Search for the cell housing the specified text and yield its (X, Y) center coordinate. 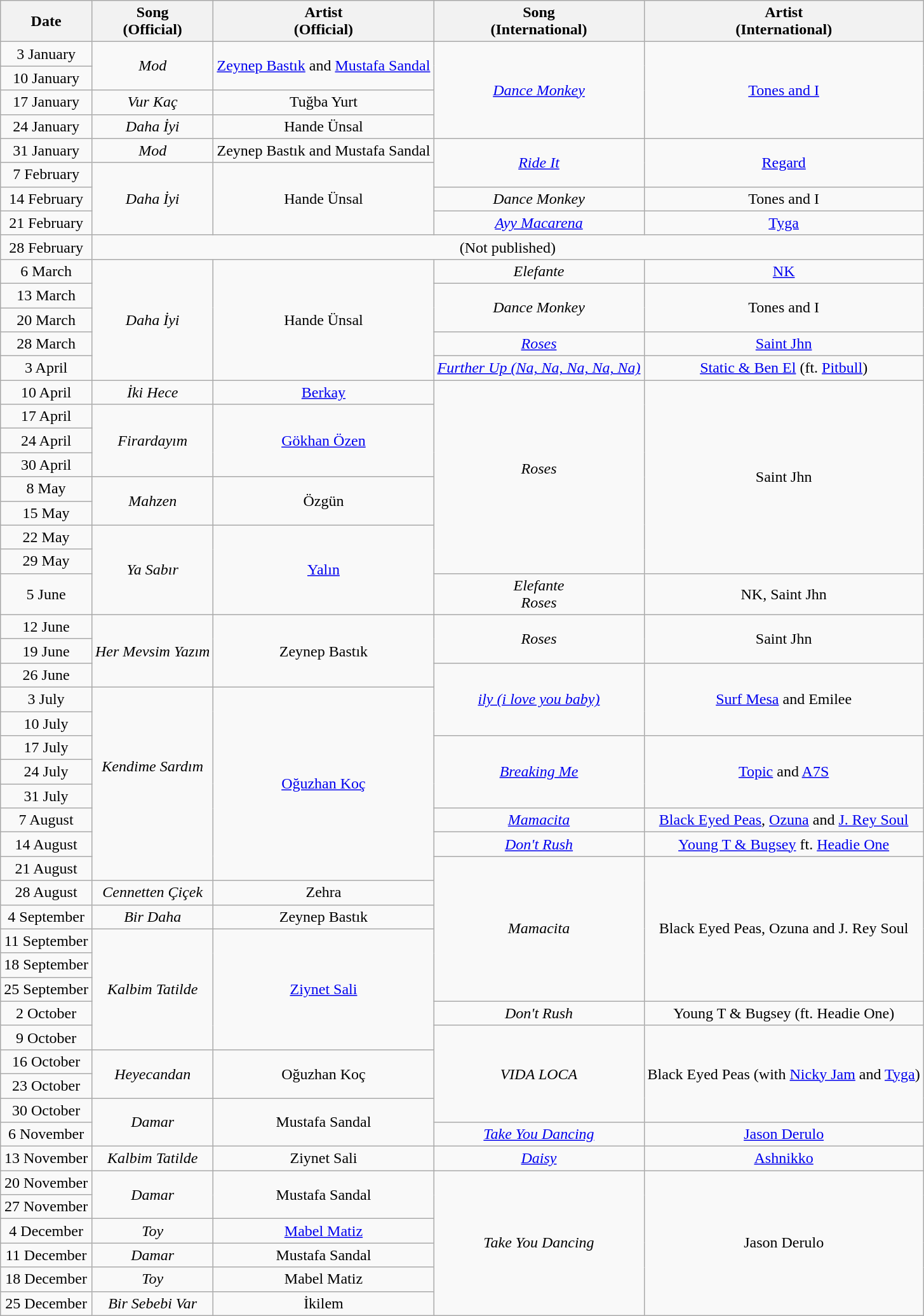
7 February (46, 175)
Artist(Official) (324, 22)
Tuğba Yurt (324, 102)
12 June (46, 627)
Bir Sebebi Var (152, 1303)
Topic and A7S (784, 772)
11 December (46, 1255)
10 April (46, 392)
4 September (46, 917)
Gökhan Özen (324, 441)
Song(Official) (152, 22)
28 March (46, 344)
4 December (46, 1231)
Ride It (539, 163)
Firardayım (152, 441)
25 December (46, 1303)
Artist (International) (784, 22)
Her Mevsim Yazım (152, 651)
Breaking Me (539, 772)
27 November (46, 1207)
Elefante (539, 271)
Bir Daha (152, 917)
17 July (46, 748)
(Not published) (507, 247)
Tyga (784, 223)
Static & Ben El (ft. Pitbull) (784, 368)
Surf Mesa and Emilee (784, 699)
Regard (784, 163)
Young T & Bugsey ft. Headie One (784, 844)
24 January (46, 126)
5 June (46, 594)
31 July (46, 796)
NK (784, 271)
17 January (46, 102)
17 April (46, 416)
Yalın (324, 570)
24 July (46, 772)
Zehra (324, 893)
24 April (46, 441)
15 May (46, 513)
İki Hece (152, 392)
2 October (46, 1013)
16 October (46, 1061)
Young T & Bugsey (ft. Headie One) (784, 1013)
Date (46, 22)
Song(International) (539, 22)
19 June (46, 651)
30 October (46, 1110)
10 July (46, 723)
14 August (46, 844)
ily (i love you baby) (539, 699)
İkilem (324, 1303)
Ya Sabır (152, 570)
28 February (46, 247)
26 June (46, 675)
6 March (46, 271)
VIDA LOCA (539, 1073)
Berkay (324, 392)
11 September (46, 941)
Cennetten Çiçek (152, 893)
7 August (46, 820)
13 March (46, 295)
3 April (46, 368)
20 November (46, 1183)
Kendime Sardım (152, 783)
29 May (46, 561)
Mahzen (152, 501)
23 October (46, 1086)
30 April (46, 465)
Black Eyed Peas (with Nicky Jam and Tyga) (784, 1073)
ElefanteRoses (539, 594)
8 May (46, 489)
Ayy Macarena (539, 223)
3 January (46, 54)
6 November (46, 1134)
9 October (46, 1037)
Ashnikko (784, 1159)
18 September (46, 965)
Vur Kaç (152, 102)
20 March (46, 319)
18 December (46, 1279)
Özgün (324, 501)
22 May (46, 537)
14 February (46, 199)
3 July (46, 699)
28 August (46, 893)
25 September (46, 989)
Daisy (539, 1159)
21 February (46, 223)
Heyecandan (152, 1073)
Further Up (Na, Na, Na, Na, Na) (539, 368)
13 November (46, 1159)
NK, Saint Jhn (784, 594)
31 January (46, 150)
21 August (46, 868)
10 January (46, 78)
